Extract the [X, Y] coordinate from the center of the cell holding the provided text.  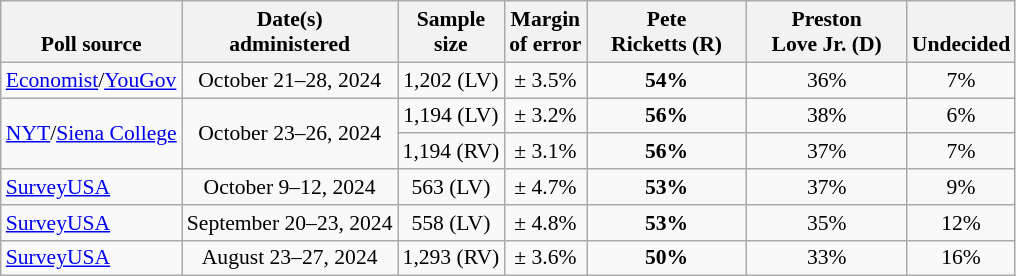
± 4.7% [545, 187]
October 21–28, 2024 [290, 80]
October 9–12, 2024 [290, 187]
1,194 (LV) [452, 116]
NYT/Siena College [92, 134]
9% [961, 187]
35% [827, 223]
Date(s)administered [290, 32]
Economist/YouGov [92, 80]
± 3.5% [545, 80]
1,293 (RV) [452, 258]
1,194 (RV) [452, 152]
Samplesize [452, 32]
6% [961, 116]
PrestonLove Jr. (D) [827, 32]
563 (LV) [452, 187]
38% [827, 116]
October 23–26, 2024 [290, 134]
September 20–23, 2024 [290, 223]
Undecided [961, 32]
Marginof error [545, 32]
± 3.1% [545, 152]
± 3.2% [545, 116]
54% [666, 80]
558 (LV) [452, 223]
12% [961, 223]
16% [961, 258]
50% [666, 258]
± 3.6% [545, 258]
August 23–27, 2024 [290, 258]
33% [827, 258]
1,202 (LV) [452, 80]
PeteRicketts (R) [666, 32]
36% [827, 80]
± 4.8% [545, 223]
Poll source [92, 32]
